Scan for the cell matching the given text and deliver its [x, y] coordinate at center. 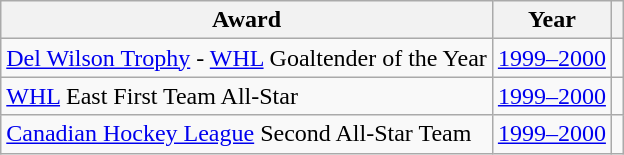
Del Wilson Trophy - WHL Goaltender of the Year [247, 58]
Year [552, 20]
Award [247, 20]
WHL East First Team All-Star [247, 96]
Canadian Hockey League Second All-Star Team [247, 134]
